Search for the cell housing the specified text and yield its [x, y] center coordinate. 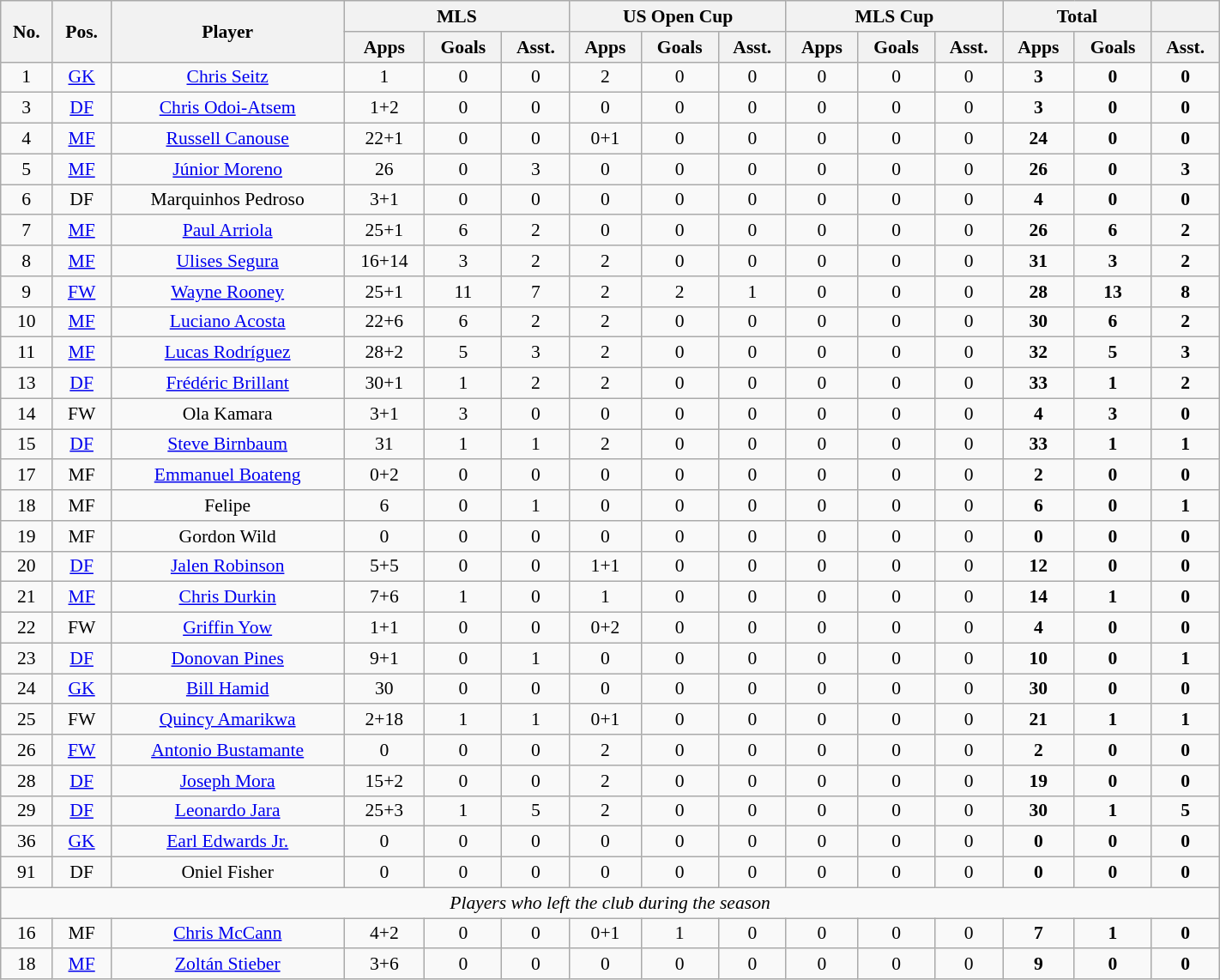
3+6 [384, 965]
15+2 [384, 781]
Joseph Mora [226, 781]
30+1 [384, 384]
Júnior Moreno [226, 169]
7+6 [384, 597]
Pos. [82, 31]
25 [27, 720]
Felipe [226, 505]
Marquinhos Pedroso [226, 200]
Quincy Amarikwa [226, 720]
Lucas Rodríguez [226, 353]
MLS Cup [894, 16]
32 [1038, 353]
36 [27, 842]
Russell Canouse [226, 139]
16 [27, 934]
Chris Seitz [226, 77]
5+5 [384, 566]
4+2 [384, 934]
Steve Birnbaum [226, 445]
1+2 [384, 108]
Paul Arriola [226, 231]
22+6 [384, 322]
Antonio Bustamante [226, 750]
9+1 [384, 658]
Leonardo Jara [226, 811]
23 [27, 658]
Frédéric Brillant [226, 384]
Ulises Segura [226, 261]
Player [226, 31]
Jalen Robinson [226, 566]
Emmanuel Boateng [226, 475]
Zoltán Stieber [226, 965]
MLS [456, 16]
Total [1078, 16]
Luciano Acosta [226, 322]
No. [27, 31]
Bill Hamid [226, 689]
Donovan Pines [226, 658]
Chris McCann [226, 934]
15 [27, 445]
Ola Kamara [226, 414]
Oniel Fisher [226, 873]
Chris Odoi-Atsem [226, 108]
2+18 [384, 720]
20 [27, 566]
Gordon Wild [226, 536]
Earl Edwards Jr. [226, 842]
Chris Durkin [226, 597]
Wayne Rooney [226, 292]
US Open Cup [678, 16]
22 [27, 628]
28+2 [384, 353]
91 [27, 873]
25+3 [384, 811]
29 [27, 811]
12 [1038, 566]
17 [27, 475]
22+1 [384, 139]
Players who left the club during the season [610, 903]
16+14 [384, 261]
Griffin Yow [226, 628]
